Extract the (X, Y) coordinate from the center of the cell holding the provided text.  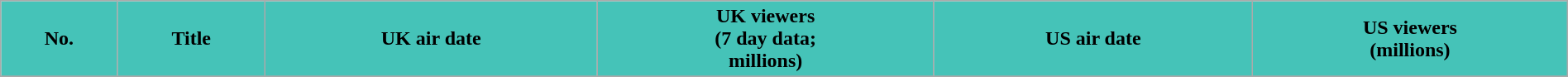
UK viewers(7 day data;millions) (766, 39)
Title (191, 39)
US air date (1093, 39)
No. (60, 39)
UK air date (431, 39)
US viewers(millions) (1411, 39)
